Detect which cell encompasses the target text, then output its (X, Y) center coordinate. 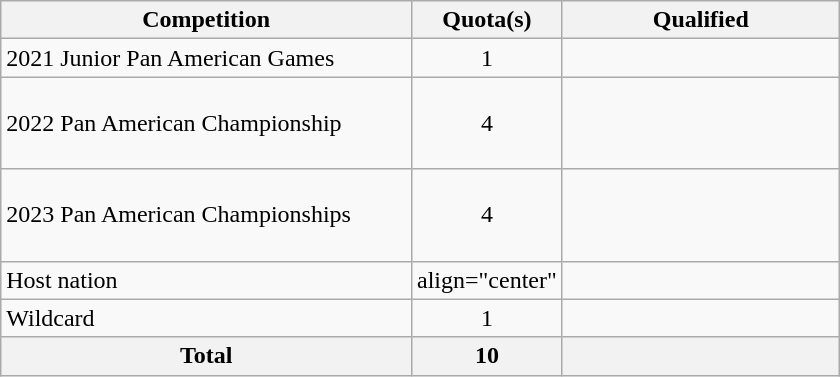
Quota(s) (486, 20)
10 (486, 356)
2022 Pan American Championship (206, 123)
2023 Pan American Championships (206, 215)
Wildcard (206, 318)
align="center" (486, 280)
Qualified (700, 20)
Host nation (206, 280)
Competition (206, 20)
2021 Junior Pan American Games (206, 58)
Total (206, 356)
